For the text-containing cell, return its midpoint in [x, y] coordinate format. 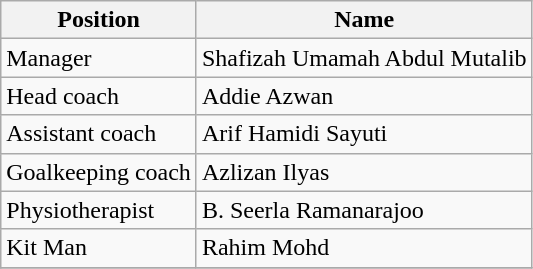
Manager [99, 58]
Position [99, 20]
Head coach [99, 96]
Addie Azwan [364, 96]
Kit Man [99, 248]
Name [364, 20]
Rahim Mohd [364, 248]
Shafizah Umamah Abdul Mutalib [364, 58]
Physiotherapist [99, 210]
B. Seerla Ramanarajoo [364, 210]
Assistant coach [99, 134]
Goalkeeping coach [99, 172]
Arif Hamidi Sayuti [364, 134]
Azlizan Ilyas [364, 172]
